Locate the cell with the specified text and output its [X, Y] center coordinate. 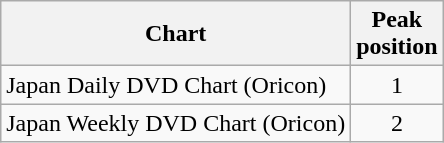
Japan Weekly DVD Chart (Oricon) [176, 123]
Japan Daily DVD Chart (Oricon) [176, 85]
1 [397, 85]
Chart [176, 34]
Peakposition [397, 34]
2 [397, 123]
